Locate the cell with the specified text and output its (X, Y) center coordinate. 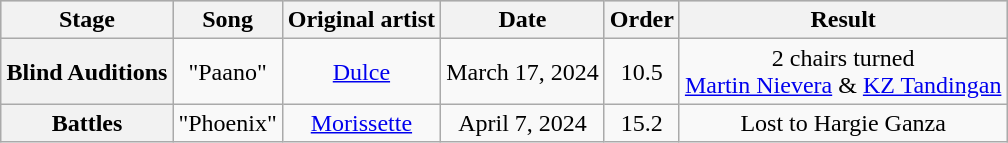
Original artist (361, 20)
Blind Auditions (87, 72)
15.2 (642, 123)
Morissette (361, 123)
Lost to Hargie Ganza (843, 123)
Stage (87, 20)
April 7, 2024 (523, 123)
Result (843, 20)
Battles (87, 123)
10.5 (642, 72)
"Paano" (228, 72)
Order (642, 20)
March 17, 2024 (523, 72)
2 chairs turnedMartin Nievera & KZ Tandingan (843, 72)
Date (523, 20)
Song (228, 20)
Dulce (361, 72)
"Phoenix" (228, 123)
